Provide the [X, Y] coordinate of the cell's center where the given text is located.  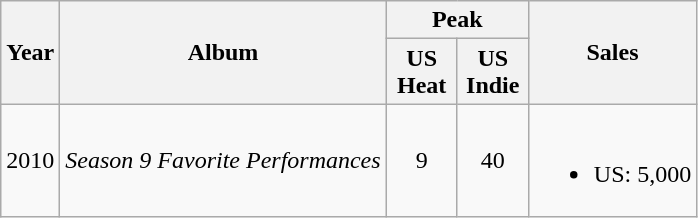
USHeat [422, 72]
USIndie [492, 72]
40 [492, 160]
Sales [612, 52]
US: 5,000 [612, 160]
Album [223, 52]
Year [30, 52]
2010 [30, 160]
Season 9 Favorite Performances [223, 160]
9 [422, 160]
Peak [457, 20]
